Find where the given text appears and provide that cell's center as [x, y] coordinate. 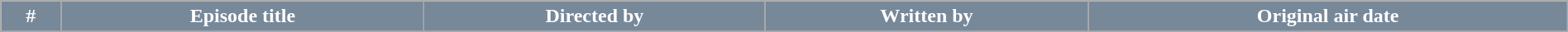
Original air date [1328, 16]
Directed by [595, 16]
Written by [926, 16]
Episode title [243, 16]
# [31, 16]
